Find where the given text appears and provide that cell's center as (x, y) coordinate. 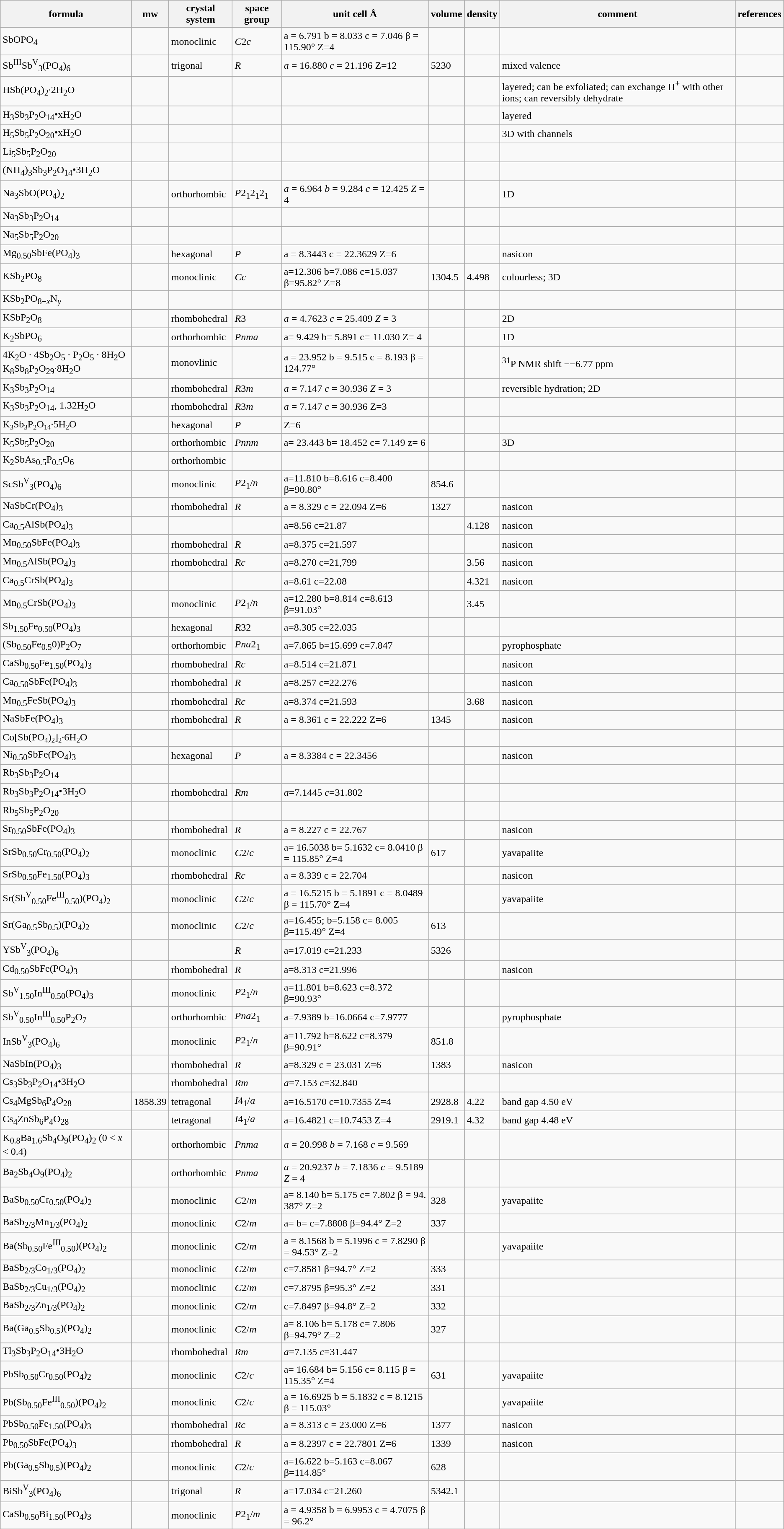
327 (446, 1329)
comment (617, 14)
SbV1.50InIII0.50(PO4)3 (66, 993)
628 (446, 1467)
1377 (446, 1425)
HSb(PO4)2·2H2O (66, 91)
a = 4.9358 b = 6.9953 c = 4.7075 β = 96.2° (355, 1515)
328 (446, 1200)
SbV0.50InIII0.50P2O7 (66, 1017)
Mn0.5FeSb(PO4)3 (66, 701)
layered; can be exfoliated; can exchange H+ with other ions; can reversibly dehydrate (617, 91)
NaSbIn(PO4)3 (66, 1064)
a=17.034 c=21.260 (355, 1491)
a=17.019 c=21.233 (355, 950)
a = 16.880 c = 21.196 Z=12 (355, 65)
337 (446, 1223)
BaSb2/3Co1/3(PO4)2 (66, 1269)
a = 16.6925 b = 5.1832 c = 8.1215 β = 115.03° (355, 1402)
colourless; 3D (617, 277)
332 (446, 1306)
Mn0.5AlSb(PO4)3 (66, 562)
monovlinic (201, 363)
a=8.514 c=21.871 (355, 664)
P212121 (257, 194)
Sb1.50Fe0.50(PO4)3 (66, 627)
a=8.270 c=21,799 (355, 562)
a = 8.313 c = 23.000 Z=6 (355, 1425)
a=8.56 c=21.87 (355, 525)
a = 7.147 c = 30.936 Z=3 (355, 407)
3.45 (482, 604)
K3Sb3P2O14·5H2O (66, 425)
Li5Sb5P2O20 (66, 153)
a = 8.329 c = 22.094 Z=6 (355, 507)
1304.5 (446, 277)
a = 20.998 b = 7.168 c = 9.569 (355, 1145)
Mn0.50SbFe(PO4)3 (66, 544)
Cc (257, 277)
Z=6 (355, 425)
a=8.305 c=22.035 (355, 627)
a=12.280 b=8.814 c=8.613 β=91.03° (355, 604)
K3Sb3P2O14, 1.32H2O (66, 407)
BaSb2/3Mn1/3(PO4)2 (66, 1223)
3D (617, 442)
P21/m (257, 1515)
a=12.306 b=7.086 c=15.037 β=95.82° Z=8 (355, 277)
Pb(Ga0.5Sb0.5)(PO4)2 (66, 1467)
volume (446, 14)
mixed valence (617, 65)
Pb0.50SbFe(PO4)3 (66, 1444)
c=7.8795 β=95.3° Z=2 (355, 1288)
Tl3Sb3P2O14•3H2O (66, 1352)
Ba(Sb0.50FeIII0.50)(PO4)2 (66, 1246)
a= 9.429 b= 5.891 c= 11.030 Z= 4 (355, 337)
reversible hydration; 2D (617, 388)
1858.39 (150, 1102)
a=7.1445 c=31.802 (355, 793)
Pnnm (257, 442)
631 (446, 1375)
SbOPO4 (66, 41)
3D with channels (617, 134)
5342.1 (446, 1491)
Ba(Ga0.5Sb0.5)(PO4)2 (66, 1329)
a = 23.952 b = 9.515 c = 8.193 β = 124.77° (355, 363)
CaSb0.50Bi1.50(PO4)3 (66, 1515)
R32 (257, 627)
K3Sb3P2O14 (66, 388)
Ca0.50SbFe(PO4)3 (66, 683)
K0.8Ba1.6Sb4O9(PO4)2 (0 < x < 0.4) (66, 1145)
a = 8.3384 c = 22.3456 (355, 755)
854.6 (446, 484)
1383 (446, 1064)
PbSb0.50Fe1.50(PO4)3 (66, 1425)
4K2O · 4Sb2O5 · P2O5 · 8H2OK8Sb8P2O29·8H2O (66, 363)
a= 16.5038 b= 5.1632 c= 8.0410 β = 115.85° Z=4 (355, 853)
Cs3Sb3P2O14•3H2O (66, 1083)
2928.8 (446, 1102)
4.22 (482, 1102)
a= b= c=7.8808 β=94.4° Z=2 (355, 1223)
5326 (446, 950)
BaSb2/3Zn1/3(PO4)2 (66, 1306)
613 (446, 926)
(NH4)3Sb3P2O14•3H2O (66, 171)
c=7.8581 β=94.7° Z=2 (355, 1269)
a=8.375 c=21.597 (355, 544)
KSb2PO8−xNy (66, 300)
a=16.5170 c=10.7355 Z=4 (355, 1102)
R3 (257, 318)
Na3Sb3P2O14 (66, 217)
layered (617, 115)
K2SbAs0.5P0.5O6 (66, 461)
Cs4MgSb6P4O28 (66, 1102)
331 (446, 1288)
a= 16.684 b= 5.156 c= 8.115 β = 115.35° Z=4 (355, 1375)
Ca0.5AlSb(PO4)3 (66, 525)
a = 16.5215 b = 5.1891 c = 8.0489 β = 115.70° Z=4 (355, 898)
a=16.455; b=5.158 c= 8.005 β=115.49° Z=4 (355, 926)
a = 4.7623 c = 25.409 Z = 3 (355, 318)
unit cell Å (355, 14)
a = 8.3443 c = 22.3629 Z=6 (355, 254)
Ni0.50SbFe(PO4)3 (66, 755)
a=11.792 b=8.622 c=8.379 β=90.91° (355, 1042)
5230 (446, 65)
BiSbV3(PO4)6 (66, 1491)
Pb(Sb0.50FeIII0.50)(PO4)2 (66, 1402)
a=8.374 c=21.593 (355, 701)
a = 8.1568 b = 5.1996 c = 7.8290 β = 94.53° Z=2 (355, 1246)
Rb5Sb5P2O20 (66, 811)
a = 7.147 c = 30.936 Z = 3 (355, 388)
CaSb0.50Fe1.50(PO4)3 (66, 664)
851.8 (446, 1042)
H5Sb5P2O20•xH2O (66, 134)
density (482, 14)
a=7.9389 b=16.0664 c=7.9777 (355, 1017)
Ba2Sb4O9(PO4)2 (66, 1173)
PbSb0.50Cr0.50(PO4)2 (66, 1375)
c=7.8497 β=94.8° Z=2 (355, 1306)
4.32 (482, 1120)
formula (66, 14)
a= 8.106 b= 5.178 c= 7.806 β=94.79° Z=2 (355, 1329)
Na3SbO(PO4)2 (66, 194)
band gap 4.50 eV (617, 1102)
K5Sb5P2O20 (66, 442)
mw (150, 14)
band gap 4.48 eV (617, 1120)
31P NMR shift −−6.77 ppm (617, 363)
YSbV3(PO4)6 (66, 950)
SrSb0.50Cr0.50(PO4)2 (66, 853)
BaSb2/3Cu1/3(PO4)2 (66, 1288)
NaSbCr(PO4)3 (66, 507)
3.68 (482, 701)
a=7.135 c=31.447 (355, 1352)
references (760, 14)
4.128 (482, 525)
1327 (446, 507)
a = 8.361 c = 22.222 Z=6 (355, 720)
KSbP2O8 (66, 318)
a=7.865 b=15.699 c=7.847 (355, 646)
a=8.313 c=21.996 (355, 970)
Ca0.5CrSb(PO4)3 (66, 581)
333 (446, 1269)
2D (617, 318)
617 (446, 853)
SrSb0.50Fe1.50(PO4)3 (66, 876)
a=7.153 c=32.840 (355, 1083)
Rb3Sb3P2O14•3H2O (66, 793)
2919.1 (446, 1120)
C2c (257, 41)
a = 6.791 b = 8.033 c = 7.046 β = 115.90° Z=4 (355, 41)
a = 8.2397 c = 22.7801 Z=6 (355, 1444)
BaSb0.50Cr0.50(PO4)2 (66, 1200)
KSb2PO8 (66, 277)
a= 23.443 b= 18.452 c= 7.149 z= 6 (355, 442)
(Sb0.50Fe0.50)P2O7 (66, 646)
a = 8.227 c = 22.767 (355, 830)
a=8.61 c=22.08 (355, 581)
4.498 (482, 277)
a=8.257 c=22.276 (355, 683)
a=8.329 c = 23.031 Z=6 (355, 1064)
Mn0.5CrSb(PO4)3 (66, 604)
Sr0.50SbFe(PO4)3 (66, 830)
Co[Sb(PO4)2]2·6H2O (66, 737)
InSbV3(PO4)6 (66, 1042)
H3Sb3P2O14•xH2O (66, 115)
Sr(Ga0.5Sb0.5)(PO4)2 (66, 926)
a = 6.964 b = 9.284 c = 12.425 Z = 4 (355, 194)
a= 8.140 b= 5.175 c= 7.802 β = 94. 387° Z=2 (355, 1200)
a=11.810 b=8.616 c=8.400 β=90.80° (355, 484)
a = 8.339 c = 22.704 (355, 876)
space group (257, 14)
Cd0.50SbFe(PO4)3 (66, 970)
K2SbPO6 (66, 337)
a = 20.9237 b = 7.1836 c = 9.5189 Z = 4 (355, 1173)
4.321 (482, 581)
crystal system (201, 14)
a=16.622 b=5.163 c=8.067 β=114.85° (355, 1467)
Cs4ZnSb6P4O28 (66, 1120)
SbIIISbV3(PO4)6 (66, 65)
NaSbFe(PO4)3 (66, 720)
Sr(SbV0.50FeIII0.50)(PO4)2 (66, 898)
1339 (446, 1444)
Mg0.50SbFe(PO4)3 (66, 254)
a=16.4821 c=10.7453 Z=4 (355, 1120)
Rb3Sb3P2O14 (66, 774)
3.56 (482, 562)
ScSbV3(PO4)6 (66, 484)
a=11.801 b=8.623 c=8.372 β=90.93° (355, 993)
1345 (446, 720)
Na5Sb5P2O20 (66, 235)
